Pinpoint the cell where the given text exists, returning its (X, Y) midpoint coordinate. 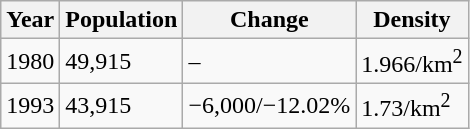
1980 (30, 62)
49,915 (122, 62)
Density (412, 20)
1.73/km2 (412, 106)
1993 (30, 106)
Population (122, 20)
1.966/km2 (412, 62)
43,915 (122, 106)
Year (30, 20)
Change (270, 20)
−6,000/−12.02% (270, 106)
– (270, 62)
